Find where the given text appears and provide that cell's center as (X, Y) coordinate. 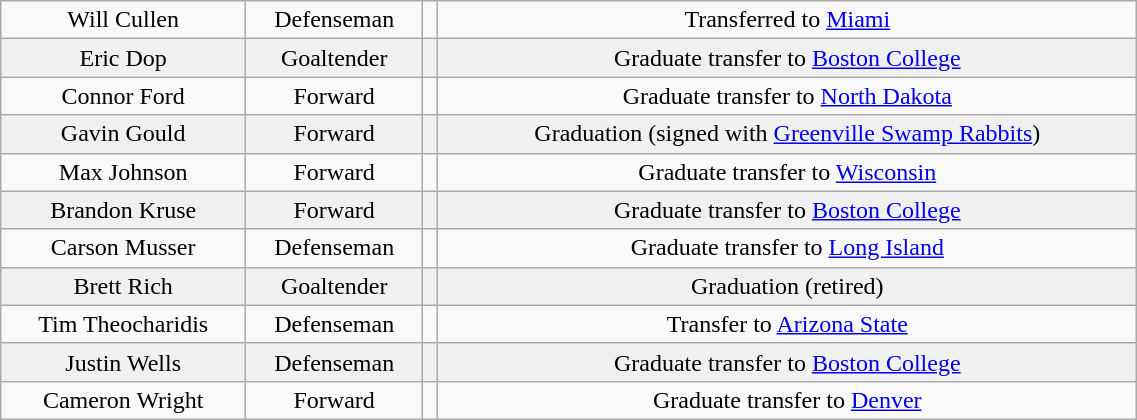
Connor Ford (124, 96)
Cameron Wright (124, 400)
Justin Wells (124, 362)
Graduation (signed with Greenville Swamp Rabbits) (788, 134)
Brett Rich (124, 286)
Carson Musser (124, 248)
Transfer to Arizona State (788, 324)
Tim Theocharidis (124, 324)
Graduate transfer to Denver (788, 400)
Eric Dop (124, 58)
Graduate transfer to North Dakota (788, 96)
Brandon Kruse (124, 210)
Max Johnson (124, 172)
Gavin Gould (124, 134)
Graduate transfer to Wisconsin (788, 172)
Graduate transfer to Long Island (788, 248)
Transferred to Miami (788, 20)
Graduation (retired) (788, 286)
Will Cullen (124, 20)
